Locate the cell with the specified text and output its (x, y) center coordinate. 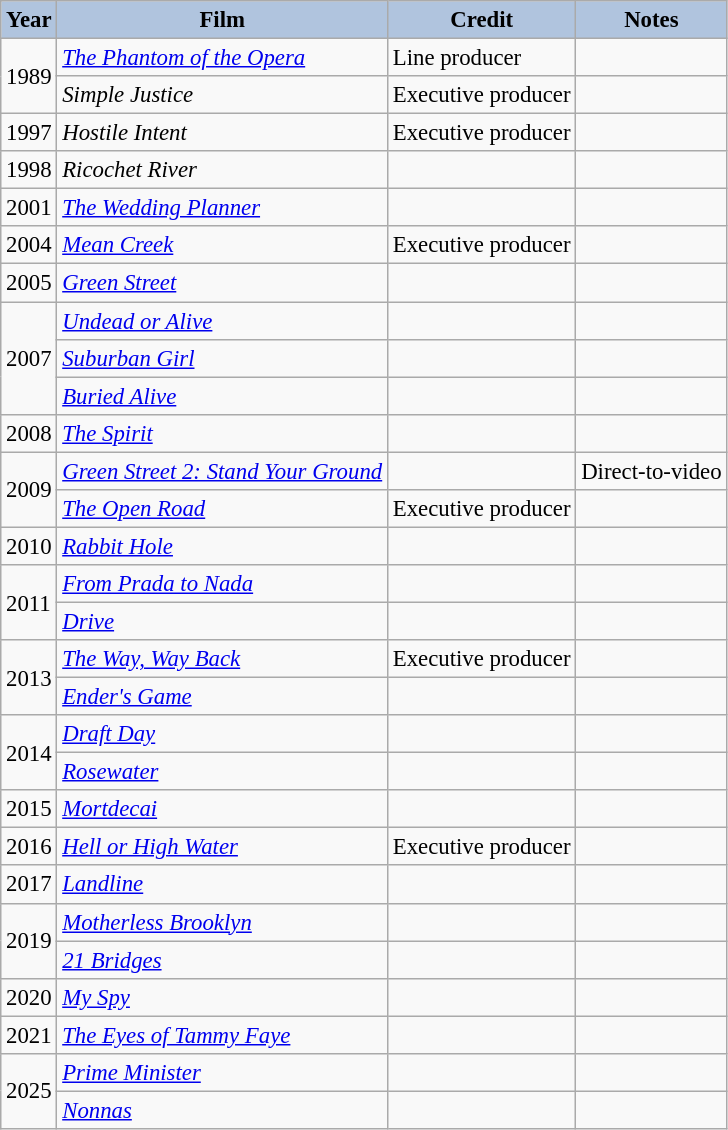
2014 (29, 752)
Buried Alive (222, 396)
Year (29, 20)
2020 (29, 997)
The Open Road (222, 509)
The Spirit (222, 433)
2009 (29, 490)
2005 (29, 283)
1989 (29, 76)
Mortdecai (222, 809)
My Spy (222, 997)
The Way, Way Back (222, 659)
2025 (29, 1092)
Rabbit Hole (222, 546)
Landline (222, 885)
1997 (29, 133)
The Wedding Planner (222, 208)
From Prada to Nada (222, 584)
2001 (29, 208)
Notes (652, 20)
Direct-to-video (652, 471)
2019 (29, 940)
Undead or Alive (222, 321)
The Eyes of Tammy Faye (222, 1035)
2010 (29, 546)
Nonnas (222, 1110)
Green Street (222, 283)
2013 (29, 678)
Mean Creek (222, 245)
2007 (29, 358)
Suburban Girl (222, 358)
2008 (29, 433)
Rosewater (222, 772)
Drive (222, 621)
Line producer (481, 58)
Hell or High Water (222, 847)
Hostile Intent (222, 133)
2004 (29, 245)
Credit (481, 20)
2017 (29, 885)
2011 (29, 602)
Motherless Brooklyn (222, 922)
2015 (29, 809)
Draft Day (222, 734)
Prime Minister (222, 1073)
2021 (29, 1035)
The Phantom of the Opera (222, 58)
2016 (29, 847)
Ender's Game (222, 697)
Ricochet River (222, 170)
21 Bridges (222, 960)
Simple Justice (222, 95)
1998 (29, 170)
Green Street 2: Stand Your Ground (222, 471)
Film (222, 20)
